Determine the [x, y] coordinate at the center of the cell enclosing the given text.  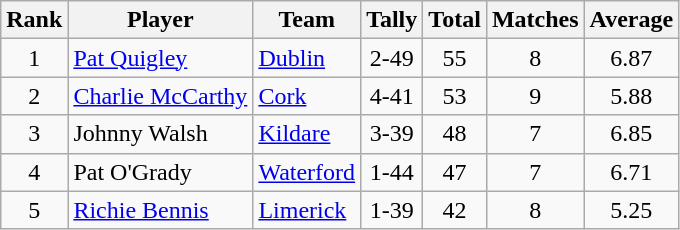
6.87 [632, 58]
1-39 [392, 210]
48 [455, 134]
5.25 [632, 210]
Total [455, 20]
Charlie McCarthy [160, 96]
Kildare [307, 134]
3 [34, 134]
Player [160, 20]
Dublin [307, 58]
Richie Bennis [160, 210]
9 [535, 96]
Cork [307, 96]
Matches [535, 20]
4 [34, 172]
5 [34, 210]
2 [34, 96]
Rank [34, 20]
Pat Quigley [160, 58]
42 [455, 210]
6.71 [632, 172]
6.85 [632, 134]
3-39 [392, 134]
Johnny Walsh [160, 134]
Pat O'Grady [160, 172]
5.88 [632, 96]
Limerick [307, 210]
Team [307, 20]
55 [455, 58]
Tally [392, 20]
1-44 [392, 172]
Waterford [307, 172]
2-49 [392, 58]
Average [632, 20]
47 [455, 172]
53 [455, 96]
4-41 [392, 96]
1 [34, 58]
